Locate the cell with the specified text and output its (X, Y) center coordinate. 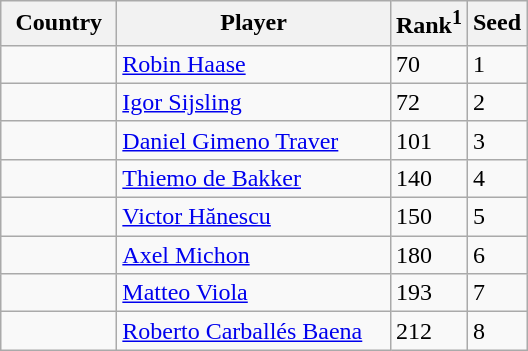
193 (428, 293)
70 (428, 64)
Robin Haase (254, 64)
Seed (496, 24)
7 (496, 293)
Daniel Gimeno Traver (254, 140)
Roberto Carballés Baena (254, 331)
6 (496, 255)
140 (428, 178)
8 (496, 331)
Matteo Viola (254, 293)
Igor Sijsling (254, 102)
5 (496, 217)
72 (428, 102)
3 (496, 140)
2 (496, 102)
1 (496, 64)
Thiemo de Bakker (254, 178)
Country (59, 24)
180 (428, 255)
150 (428, 217)
212 (428, 331)
Victor Hănescu (254, 217)
Axel Michon (254, 255)
Player (254, 24)
Rank1 (428, 24)
101 (428, 140)
4 (496, 178)
